Locate the cell with the specified text and output its [X, Y] center coordinate. 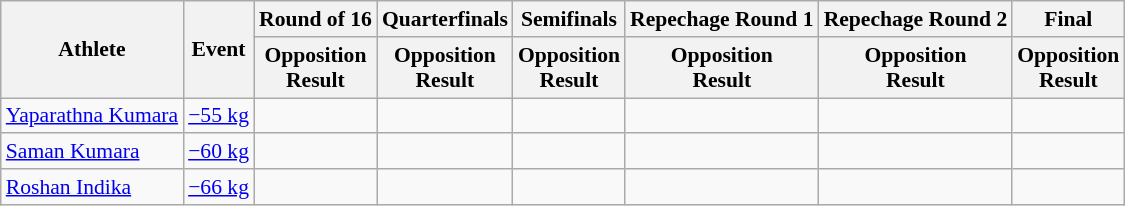
Final [1068, 19]
−60 kg [218, 152]
Athlete [92, 50]
Round of 16 [316, 19]
Saman Kumara [92, 152]
−55 kg [218, 116]
Semifinals [569, 19]
Event [218, 50]
Yaparathna Kumara [92, 116]
−66 kg [218, 187]
Repechage Round 1 [722, 19]
Roshan Indika [92, 187]
Quarterfinals [445, 19]
Repechage Round 2 [916, 19]
